Pinpoint the cell where the given text exists, returning its [x, y] midpoint coordinate. 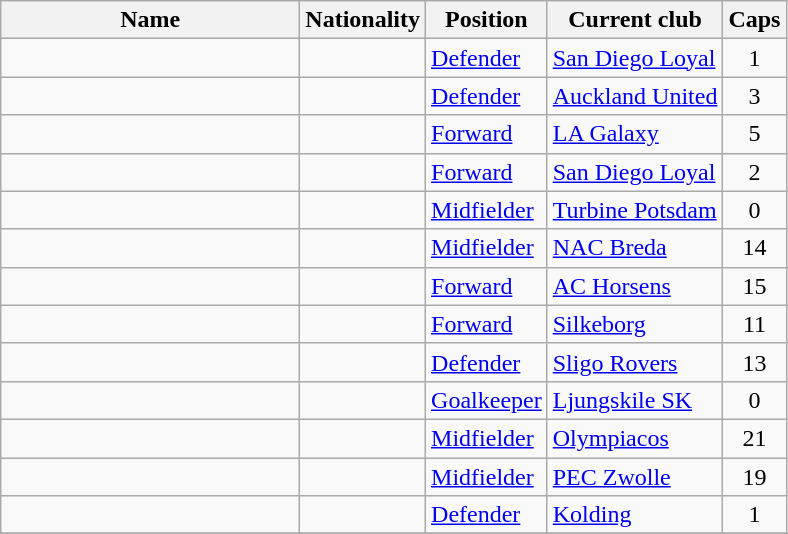
13 [754, 362]
15 [754, 286]
Current club [635, 20]
AC Horsens [635, 286]
Name [150, 20]
Sligo Rovers [635, 362]
Olympiacos [635, 438]
Auckland United [635, 96]
LA Galaxy [635, 134]
2 [754, 172]
19 [754, 477]
PEC Zwolle [635, 477]
Turbine Potsdam [635, 210]
14 [754, 248]
Ljungskile SK [635, 400]
Position [487, 20]
3 [754, 96]
Silkeborg [635, 324]
Caps [754, 20]
21 [754, 438]
Kolding [635, 515]
11 [754, 324]
5 [754, 134]
NAC Breda [635, 248]
Goalkeeper [487, 400]
Nationality [363, 20]
